Capture the cell that displays the provided text and extract its [X, Y] central coordinate. 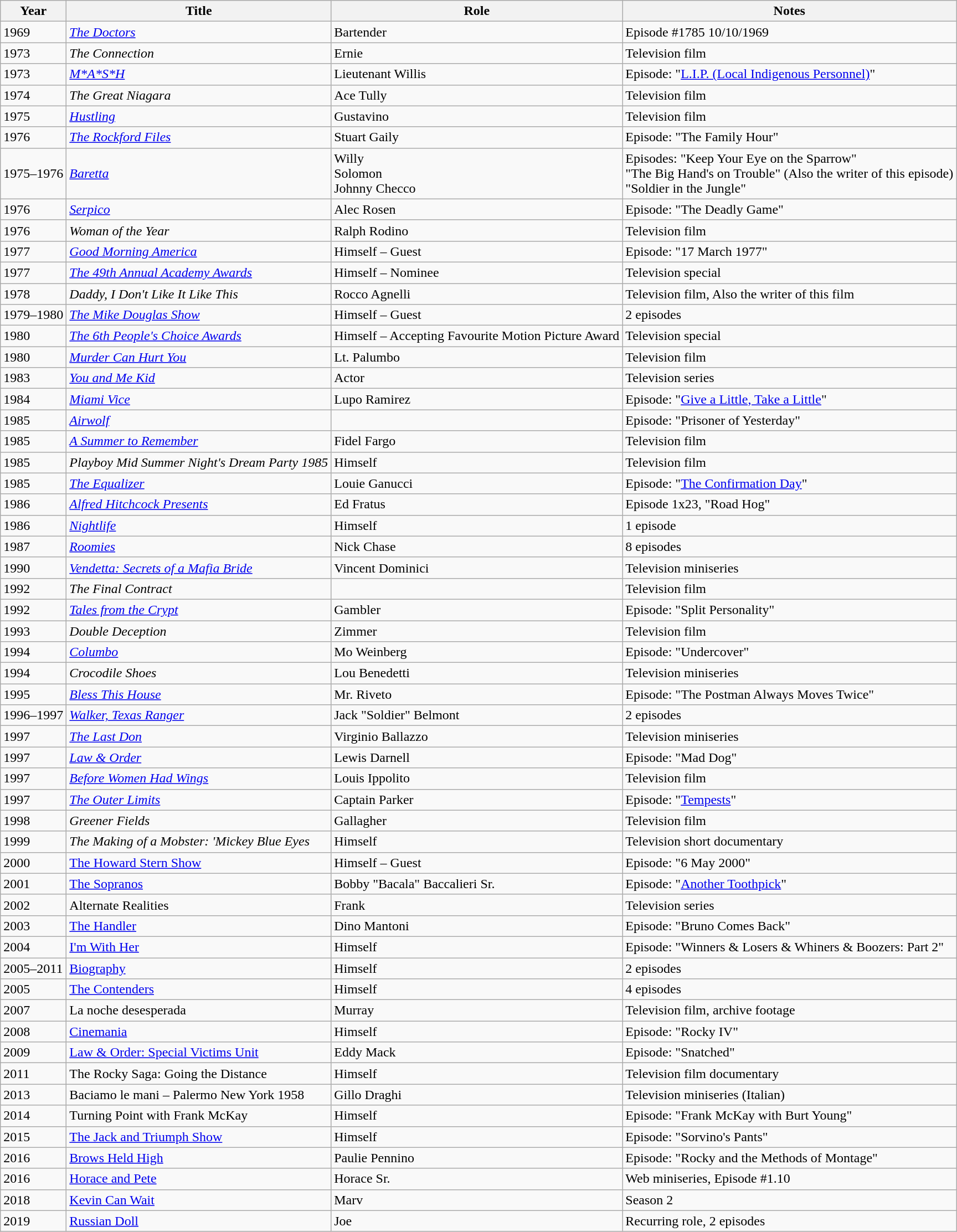
Joe [477, 1221]
Episode #1785 10/10/1969 [790, 32]
1993 [33, 631]
Actor [477, 378]
Paulie Pennino [477, 1158]
Television film, Also the writer of this film [790, 294]
1987 [33, 547]
Bobby "Bacala" Baccalieri Sr. [477, 884]
Murder Can Hurt You [199, 357]
Miami Vice [199, 399]
Season 2 [790, 1200]
The Final Contract [199, 589]
1998 [33, 821]
1983 [33, 378]
Nightlife [199, 525]
Year [33, 11]
Television miniseries (Italian) [790, 1095]
2009 [33, 1053]
2015 [33, 1137]
The 6th People's Choice Awards [199, 336]
Ernie [477, 53]
2005–2011 [33, 968]
Airwolf [199, 420]
Episode: "Prisoner of Yesterday" [790, 420]
Episode: "Another Toothpick" [790, 884]
Television film, archive footage [790, 1011]
I'm With Her [199, 947]
Episode: "Undercover" [790, 652]
Gustavino [477, 116]
Playboy Mid Summer Night's Dream Party 1985 [199, 462]
Episode: "Tempests" [790, 800]
8 episodes [790, 547]
1969 [33, 32]
1995 [33, 694]
Alec Rosen [477, 209]
The Equalizer [199, 483]
1975 [33, 116]
The Rockford Files [199, 137]
2000 [33, 863]
The Doctors [199, 32]
Episode: "Split Personality" [790, 610]
Gambler [477, 610]
2003 [33, 926]
1975–1976 [33, 173]
The Mike Douglas Show [199, 315]
Himself – Nominee [477, 272]
1999 [33, 842]
The 49th Annual Academy Awards [199, 272]
Lupo Ramirez [477, 399]
Episode: "The Family Hour" [790, 137]
Alternate Realities [199, 905]
Woman of the Year [199, 230]
Fidel Fargo [477, 441]
Vendetta: Secrets of a Mafia Bride [199, 568]
Law & Order [199, 757]
You and Me Kid [199, 378]
Dino Mantoni [477, 926]
Gallagher [477, 821]
Lt. Palumbo [477, 357]
Bartender [477, 32]
1984 [33, 399]
Episode: "Give a Little, Take a Little" [790, 399]
Greener Fields [199, 821]
Captain Parker [477, 800]
Ace Tully [477, 95]
Tales from the Crypt [199, 610]
2013 [33, 1095]
Murray [477, 1011]
Television short documentary [790, 842]
Baciamo le mani – Palermo New York 1958 [199, 1095]
Law & Order: Special Victims Unit [199, 1053]
Bless This House [199, 694]
2007 [33, 1011]
Brows Held High [199, 1158]
La noche desesperada [199, 1011]
Title [199, 11]
Horace Sr. [477, 1179]
2019 [33, 1221]
Episode: "17 March 1977" [790, 251]
Eddy Mack [477, 1053]
Role [477, 11]
Zimmer [477, 631]
Episode: "The Deadly Game" [790, 209]
Lieutenant Willis [477, 74]
2004 [33, 947]
Walker, Texas Ranger [199, 715]
Mr. Riveto [477, 694]
Episode: "6 May 2000" [790, 863]
The Contenders [199, 989]
Rocco Agnelli [477, 294]
Virginio Ballazzo [477, 736]
Lewis Darnell [477, 757]
2008 [33, 1032]
The Sopranos [199, 884]
Biography [199, 968]
The Connection [199, 53]
2011 [33, 1074]
The Making of a Mobster: 'Mickey Blue Eyes [199, 842]
The Great Niagara [199, 95]
Episode: "Rocky IV" [790, 1032]
Crocodile Shoes [199, 673]
Television film documentary [790, 1074]
4 episodes [790, 989]
2001 [33, 884]
The Outer Limits [199, 800]
Double Deception [199, 631]
Episode: "Winners & Losers & Whiners & Boozers: Part 2" [790, 947]
WillySolomonJohnny Checco [477, 173]
Columbo [199, 652]
Kevin Can Wait [199, 1200]
Stuart Gaily [477, 137]
Russian Doll [199, 1221]
Turning Point with Frank McKay [199, 1116]
Episode: "L.I.P. (Local Indigenous Personnel)" [790, 74]
Cinemania [199, 1032]
A Summer to Remember [199, 441]
Gillo Draghi [477, 1095]
1996–1997 [33, 715]
Notes [790, 11]
Episode 1x23, "Road Hog" [790, 504]
Vincent Dominici [477, 568]
The Howard Stern Show [199, 863]
Louie Ganucci [477, 483]
Nick Chase [477, 547]
2014 [33, 1116]
Recurring role, 2 episodes [790, 1221]
Himself – Accepting Favourite Motion Picture Award [477, 336]
Web miniseries, Episode #1.10 [790, 1179]
Episode: "The Confirmation Day" [790, 483]
Lou Benedetti [477, 673]
Good Morning America [199, 251]
Ralph Rodino [477, 230]
M*A*S*H [199, 74]
Mo Weinberg [477, 652]
Episode: "Bruno Comes Back" [790, 926]
The Rocky Saga: Going the Distance [199, 1074]
The Last Don [199, 736]
1979–1980 [33, 315]
Baretta [199, 173]
2005 [33, 989]
Episode: "Sorvino's Pants" [790, 1137]
Marv [477, 1200]
Episode: "Rocky and the Methods of Montage" [790, 1158]
Jack "Soldier" Belmont [477, 715]
1990 [33, 568]
Roomies [199, 547]
Daddy, I Don't Like It Like This [199, 294]
1978 [33, 294]
Before Women Had Wings [199, 779]
Hustling [199, 116]
2018 [33, 1200]
Episodes: "Keep Your Eye on the Sparrow""The Big Hand's on Trouble" (Also the writer of this episode)"Soldier in the Jungle" [790, 173]
Episode: "Snatched" [790, 1053]
Horace and Pete [199, 1179]
Serpico [199, 209]
Alfred Hitchcock Presents [199, 504]
The Jack and Triumph Show [199, 1137]
Louis Ippolito [477, 779]
Frank [477, 905]
The Handler [199, 926]
Episode: "Mad Dog" [790, 757]
Episode: "Frank McKay with Burt Young" [790, 1116]
2002 [33, 905]
1 episode [790, 525]
1974 [33, 95]
Episode: "The Postman Always Moves Twice" [790, 694]
Ed Fratus [477, 504]
